Determine the [x, y] coordinate at the center of the cell enclosing the given text.  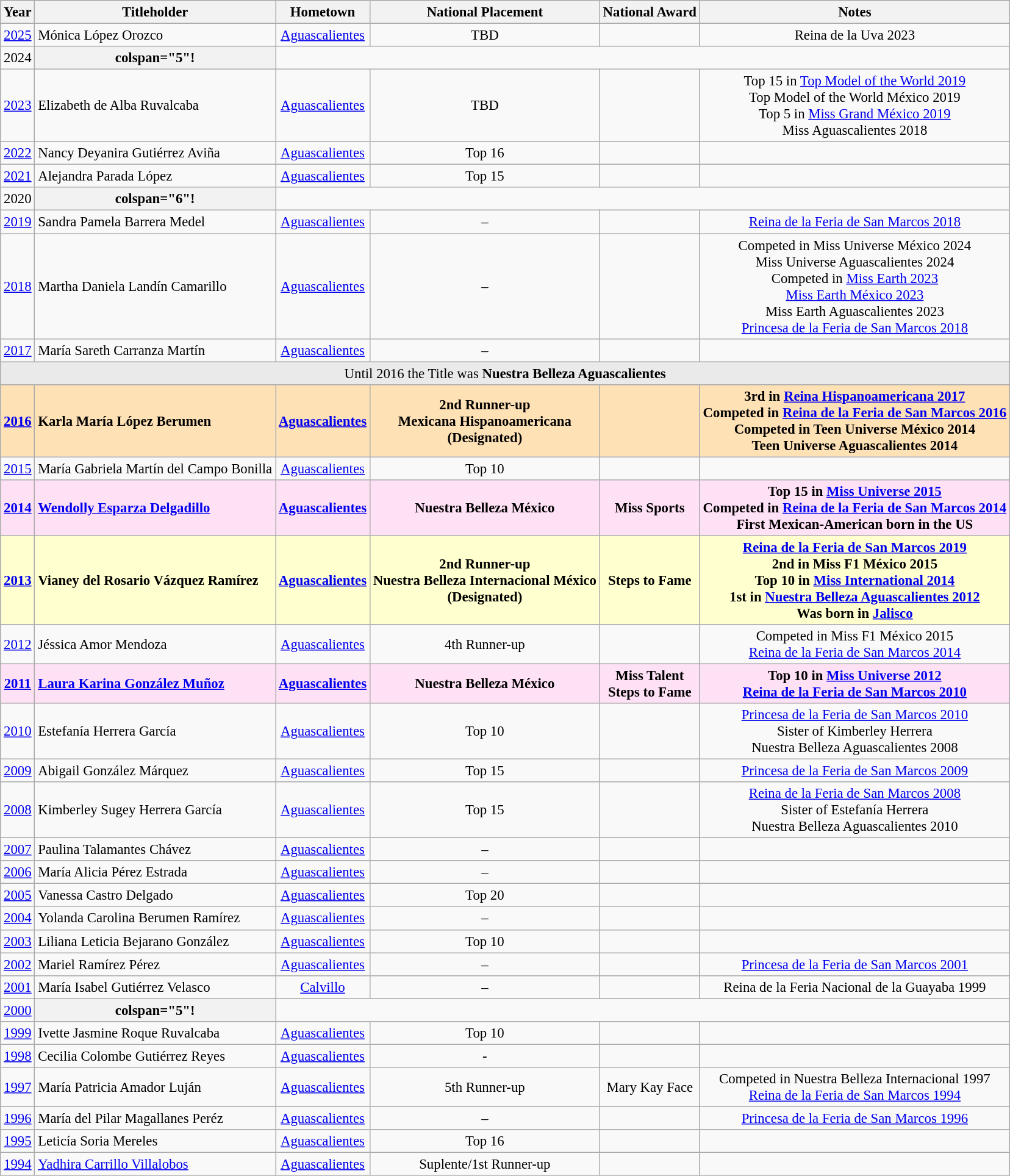
Calvillo [323, 987]
2021 [18, 176]
2009 [18, 771]
María Sareth Carranza Martín [155, 350]
2000 [18, 1010]
María Gabriela Martín del Campo Bonilla [155, 468]
Steps to Fame [650, 580]
2015 [18, 468]
Nancy Deyanira Gutiérrez Aviña [155, 153]
Reina de la Uva 2023 [854, 35]
- [484, 1056]
2024 [18, 58]
Notes [854, 12]
2023 [18, 106]
Elizabeth de Alba Ruvalcaba [155, 106]
2005 [18, 895]
Ivette Jasmine Roque Ruvalcaba [155, 1033]
Laura Karina González Muñoz [155, 683]
4th Runner-up [484, 644]
1994 [18, 1164]
Liliana Leticia Bejarano González [155, 941]
2006 [18, 872]
Reina de la Feria de San Marcos 2008Sister of Estefanía HerreraNuestra Belleza Aguascalientes 2010 [854, 810]
Competed in Nuestra Belleza Internacional 1997Reina de la Feria de San Marcos 1994 [854, 1087]
María Alicia Pérez Estrada [155, 872]
María Patricia Amador Luján [155, 1087]
2010 [18, 731]
Competed in Miss F1 México 2015Reina de la Feria de San Marcos 2014 [854, 644]
2nd Runner-upMexicana Hispanoamericana(Designated) [484, 421]
Vanessa Castro Delgado [155, 895]
1995 [18, 1141]
colspan="6"! [155, 199]
2nd Runner-upNuestra Belleza Internacional México(Designated) [484, 580]
Mónica López Orozco [155, 35]
2013 [18, 580]
2004 [18, 919]
5th Runner-up [484, 1087]
Princesa de la Feria de San Marcos 2010Sister of Kimberley HerreraNuestra Belleza Aguascalientes 2008 [854, 731]
2019 [18, 222]
María del Pilar Magallanes Peréz [155, 1118]
Titleholder [155, 12]
Top 15 in Top Model of the World 2019Top Model of the World México 2019Top 5 in Miss Grand México 2019Miss Aguascalientes 2018 [854, 106]
2020 [18, 199]
Reina de la Feria de San Marcos 2018 [854, 222]
Sandra Pamela Barrera Medel [155, 222]
Jéssica Amor Mendoza [155, 644]
2018 [18, 287]
Hometown [323, 12]
Princesa de la Feria de San Marcos 1996 [854, 1118]
2025 [18, 35]
Yolanda Carolina Berumen Ramírez [155, 919]
Paulina Talamantes Chávez [155, 850]
2003 [18, 941]
Leticía Soria Mereles [155, 1141]
Princesa de la Feria de San Marcos 2009 [854, 771]
2007 [18, 850]
National Placement [484, 12]
2002 [18, 964]
1997 [18, 1087]
2008 [18, 810]
1998 [18, 1056]
2011 [18, 683]
Mary Kay Face [650, 1087]
2014 [18, 508]
National Award [650, 12]
Top 15 in Miss Universe 2015Competed in Reina de la Feria de San Marcos 2014First Mexican-American born in the US [854, 508]
Suplente/1st Runner-up [484, 1164]
Vianey del Rosario Vázquez Ramírez [155, 580]
Estefanía Herrera García [155, 731]
2016 [18, 421]
Wendolly Esparza Delgadillo [155, 508]
María Isabel Gutiérrez Velasco [155, 987]
Year [18, 12]
1996 [18, 1118]
Kimberley Sugey Herrera García [155, 810]
Alejandra Parada López [155, 176]
Top 20 [484, 895]
Princesa de la Feria de San Marcos 2001 [854, 964]
Top 10 in Miss Universe 2012Reina de la Feria de San Marcos 2010 [854, 683]
2001 [18, 987]
Cecilia Colombe Gutiérrez Reyes [155, 1056]
1999 [18, 1033]
Reina de la Feria Nacional de la Guayaba 1999 [854, 987]
Yadhira Carrillo Villalobos [155, 1164]
Martha Daniela Landín Camarillo [155, 287]
Mariel Ramírez Pérez [155, 964]
Karla María López Berumen [155, 421]
2017 [18, 350]
Until 2016 the Title was Nuestra Belleza Aguascalientes [505, 373]
Miss Sports [650, 508]
2022 [18, 153]
Miss TalentSteps to Fame [650, 683]
2012 [18, 644]
Abigail González Márquez [155, 771]
